For the text-containing cell, return its midpoint in (x, y) coordinate format. 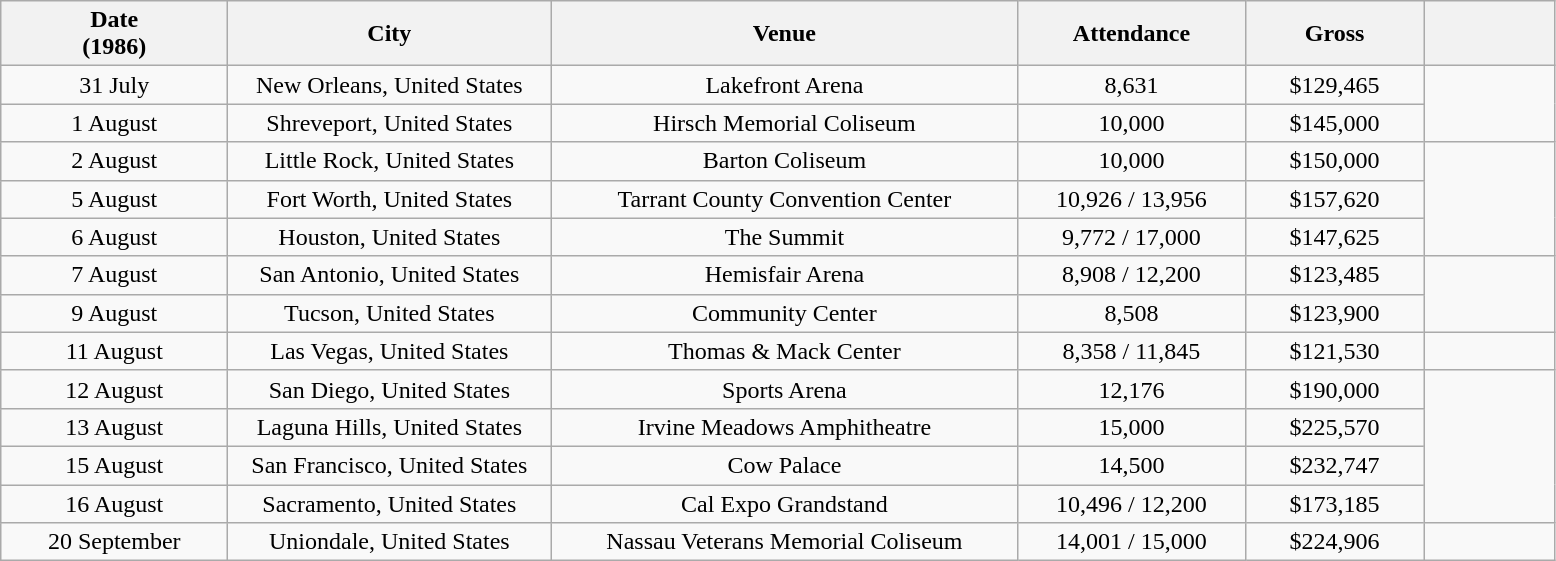
San Diego, United States (390, 389)
$157,620 (1334, 199)
$173,185 (1334, 503)
Fort Worth, United States (390, 199)
15 August (114, 465)
Las Vegas, United States (390, 351)
Hirsch Memorial Coliseum (784, 123)
8,508 (1132, 313)
6 August (114, 237)
12 August (114, 389)
8,908 / 12,200 (1132, 275)
Thomas & Mack Center (784, 351)
$190,000 (1334, 389)
$150,000 (1334, 161)
16 August (114, 503)
Barton Coliseum (784, 161)
9 August (114, 313)
10,496 / 12,200 (1132, 503)
10,926 / 13,956 (1132, 199)
Date(1986) (114, 34)
New Orleans, United States (390, 85)
13 August (114, 427)
Cow Palace (784, 465)
Tucson, United States (390, 313)
Nassau Veterans Memorial Coliseum (784, 542)
Lakefront Arena (784, 85)
5 August (114, 199)
Laguna Hills, United States (390, 427)
Community Center (784, 313)
Irvine Meadows Amphitheatre (784, 427)
20 September (114, 542)
Little Rock, United States (390, 161)
Hemisfair Arena (784, 275)
The Summit (784, 237)
12,176 (1132, 389)
8,631 (1132, 85)
$225,570 (1334, 427)
San Francisco, United States (390, 465)
31 July (114, 85)
Sacramento, United States (390, 503)
2 August (114, 161)
$147,625 (1334, 237)
1 August (114, 123)
14,001 / 15,000 (1132, 542)
11 August (114, 351)
$224,906 (1334, 542)
8,358 / 11,845 (1132, 351)
7 August (114, 275)
Sports Arena (784, 389)
$121,530 (1334, 351)
$232,747 (1334, 465)
Venue (784, 34)
14,500 (1132, 465)
$123,900 (1334, 313)
Shreveport, United States (390, 123)
15,000 (1132, 427)
$123,485 (1334, 275)
City (390, 34)
Attendance (1132, 34)
Tarrant County Convention Center (784, 199)
$129,465 (1334, 85)
9,772 / 17,000 (1132, 237)
Gross (1334, 34)
$145,000 (1334, 123)
San Antonio, United States (390, 275)
Houston, United States (390, 237)
Uniondale, United States (390, 542)
Cal Expo Grandstand (784, 503)
